Find where the given text appears and provide that cell's center as (x, y) coordinate. 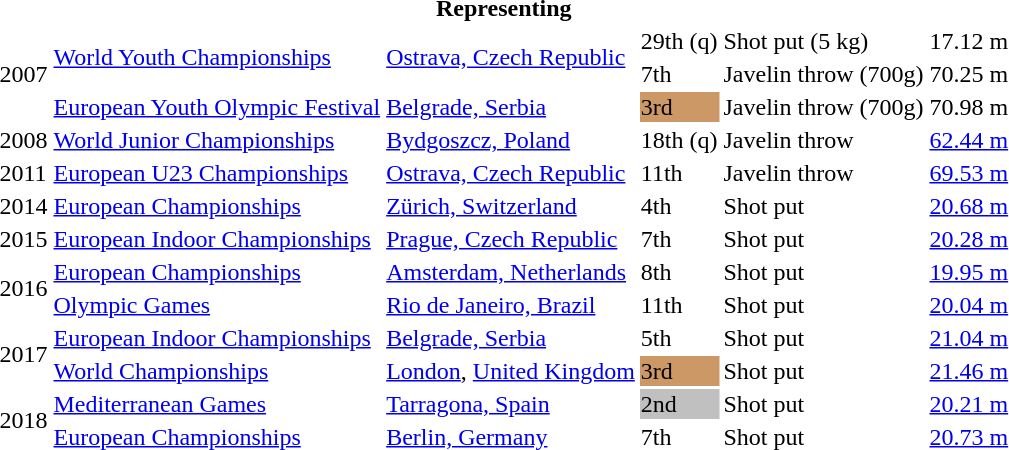
2nd (679, 404)
Amsterdam, Netherlands (511, 272)
World Championships (217, 371)
Bydgoszcz, Poland (511, 140)
World Junior Championships (217, 140)
Prague, Czech Republic (511, 239)
5th (679, 338)
18th (q) (679, 140)
29th (q) (679, 41)
European Youth Olympic Festival (217, 107)
4th (679, 206)
World Youth Championships (217, 58)
European U23 Championships (217, 173)
8th (679, 272)
Tarragona, Spain (511, 404)
Zürich, Switzerland (511, 206)
Olympic Games (217, 305)
Shot put (5 kg) (824, 41)
London, United Kingdom (511, 371)
Mediterranean Games (217, 404)
Rio de Janeiro, Brazil (511, 305)
